Return the (X, Y) coordinate for the center point of the cell that contains the specified text.  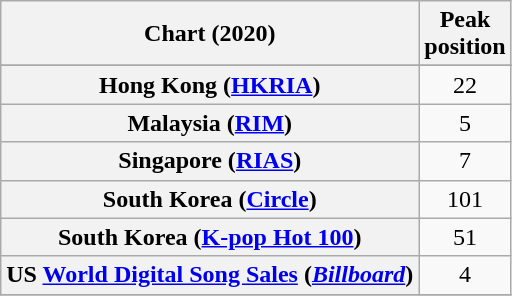
Peakposition (465, 34)
4 (465, 275)
7 (465, 161)
US World Digital Song Sales (Billboard) (210, 275)
South Korea (K-pop Hot 100) (210, 237)
Malaysia (RIM) (210, 123)
22 (465, 85)
Chart (2020) (210, 34)
Singapore (RIAS) (210, 161)
South Korea (Circle) (210, 199)
Hong Kong (HKRIA) (210, 85)
101 (465, 199)
5 (465, 123)
51 (465, 237)
